Identify which cell holds the provided text, then report its (x, y) central coordinate. 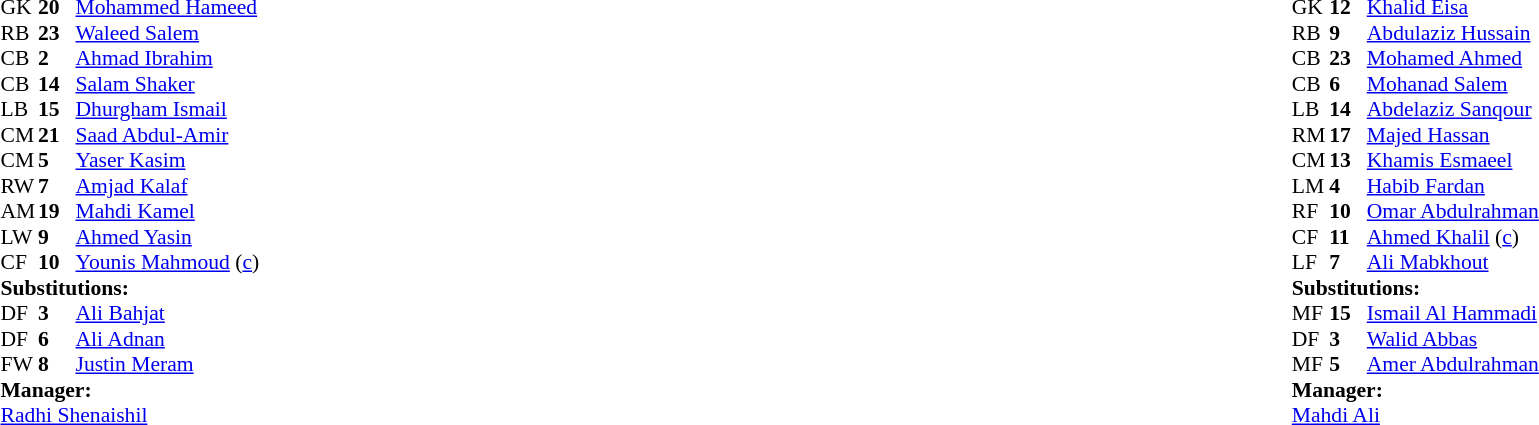
4 (1348, 186)
13 (1348, 161)
LM (1311, 186)
8 (57, 365)
Yaser Kasim (168, 161)
2 (57, 59)
Saad Abdul-Amir (168, 135)
Ahmed Yasin (168, 237)
Justin Meram (168, 365)
Waleed Salem (168, 33)
Mahdi Kamel (168, 211)
Ali Adnan (168, 339)
Dhurgham Ismail (168, 109)
RM (1311, 135)
LF (1311, 263)
Manager: (130, 390)
Ali Bahjat (168, 313)
Younis Mahmoud (c) (168, 263)
21 (57, 135)
AM (19, 211)
Salam Shaker (168, 84)
RW (19, 186)
11 (1348, 237)
Ahmad Ibrahim (168, 59)
FW (19, 365)
LW (19, 237)
19 (57, 211)
Substitutions: (130, 288)
17 (1348, 135)
RF (1311, 211)
Amjad Kalaf (168, 186)
